Output the [X, Y] coordinate of the center of the cell containing the given text.  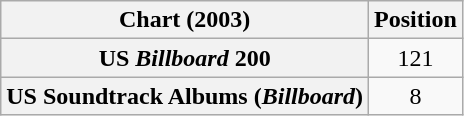
US Billboard 200 [185, 58]
8 [416, 96]
121 [416, 58]
Chart (2003) [185, 20]
US Soundtrack Albums (Billboard) [185, 96]
Position [416, 20]
